Identify which cell holds the provided text, then report its (X, Y) central coordinate. 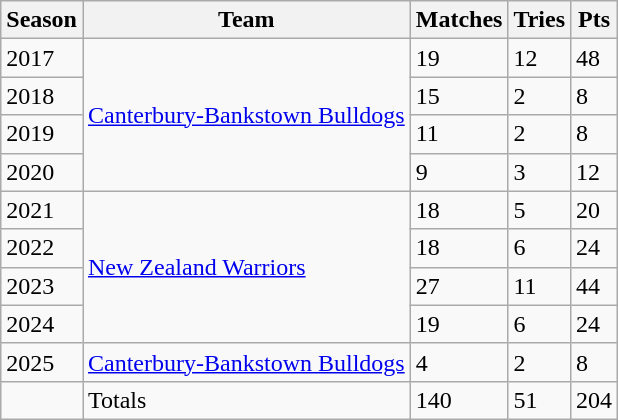
9 (459, 172)
44 (594, 286)
5 (540, 210)
Team (246, 20)
204 (594, 400)
2023 (42, 286)
New Zealand Warriors (246, 267)
Tries (540, 20)
Season (42, 20)
140 (459, 400)
Matches (459, 20)
48 (594, 58)
2020 (42, 172)
51 (540, 400)
20 (594, 210)
2025 (42, 362)
2021 (42, 210)
3 (540, 172)
15 (459, 96)
2024 (42, 324)
27 (459, 286)
2017 (42, 58)
Pts (594, 20)
2022 (42, 248)
2019 (42, 134)
4 (459, 362)
2018 (42, 96)
Totals (246, 400)
